Locate the cell with the specified text and output its [X, Y] center coordinate. 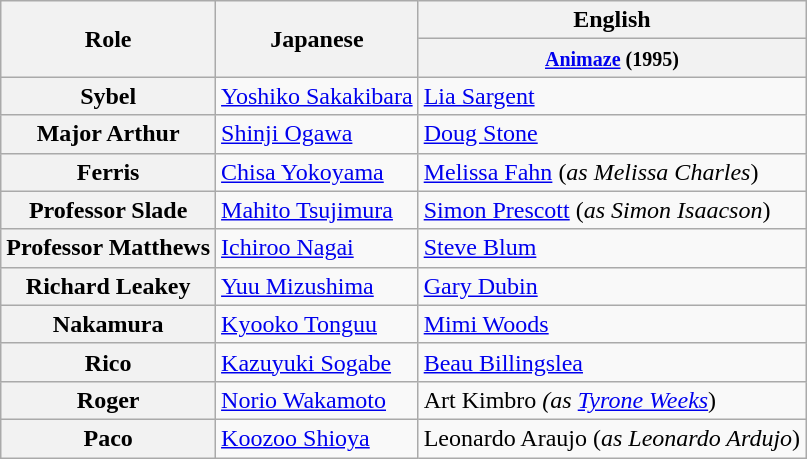
Shinji Ogawa [318, 134]
Major Arthur [108, 134]
Norio Wakamoto [318, 400]
Beau Billingslea [612, 362]
Mimi Woods [612, 324]
Yuu Mizushima [318, 286]
Koozoo Shioya [318, 438]
Sybel [108, 96]
Richard Leakey [108, 286]
Roger [108, 400]
Yoshiko Sakakibara [318, 96]
Japanese [318, 39]
Lia Sargent [612, 96]
Paco [108, 438]
Doug Stone [612, 134]
Melissa Fahn (as Melissa Charles) [612, 172]
Kyooko Tonguu [318, 324]
Nakamura [108, 324]
Role [108, 39]
Chisa Yokoyama [318, 172]
Steve Blum [612, 248]
Leonardo Araujo (as Leonardo Ardujo) [612, 438]
Gary Dubin [612, 286]
Mahito Tsujimura [318, 210]
English [612, 20]
Ichiroo Nagai [318, 248]
Professor Slade [108, 210]
Art Kimbro (as Tyrone Weeks) [612, 400]
Kazuyuki Sogabe [318, 362]
Animaze (1995) [612, 58]
Professor Matthews [108, 248]
Ferris [108, 172]
Simon Prescott (as Simon Isaacson) [612, 210]
Rico [108, 362]
